Detect which cell encompasses the target text, then output its [x, y] center coordinate. 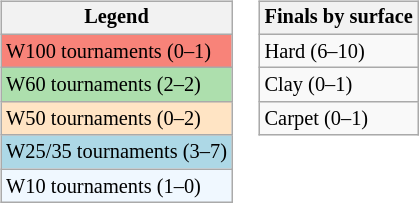
Hard (6–10) [339, 51]
Finals by surface [339, 18]
W50 tournaments (0–2) [116, 119]
Legend [116, 18]
W25/35 tournaments (3–7) [116, 152]
Clay (0–1) [339, 85]
Carpet (0–1) [339, 119]
W100 tournaments (0–1) [116, 51]
W10 tournaments (1–0) [116, 186]
W60 tournaments (2–2) [116, 85]
